Determine the [x, y] coordinate at the center of the cell enclosing the given text.  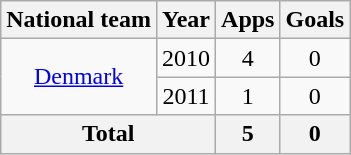
Goals [315, 20]
Denmark [79, 77]
2011 [186, 96]
2010 [186, 58]
National team [79, 20]
Year [186, 20]
5 [248, 134]
Apps [248, 20]
Total [108, 134]
4 [248, 58]
1 [248, 96]
